Pinpoint the cell where the given text exists, returning its [x, y] midpoint coordinate. 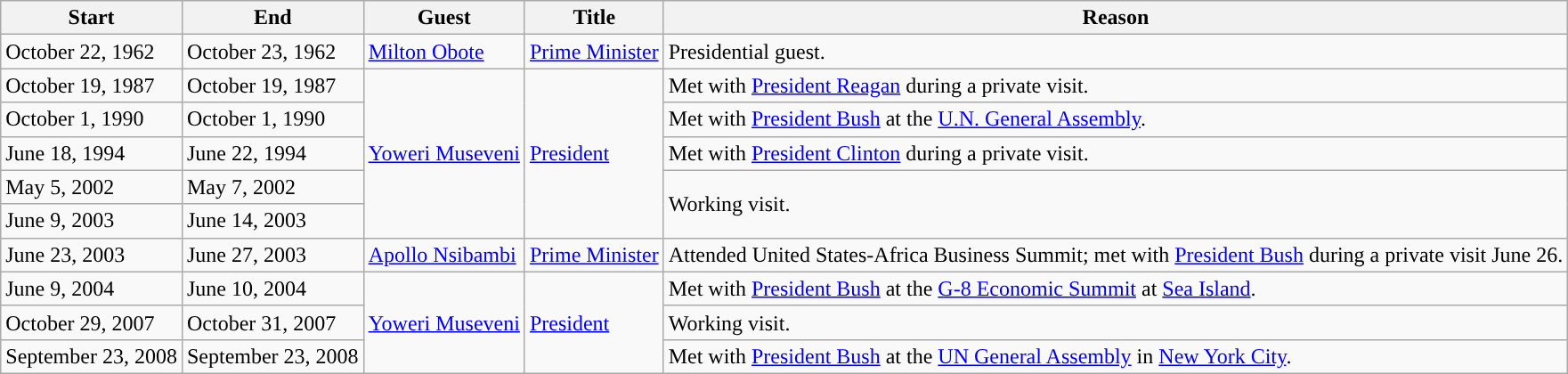
June 9, 2003 [92, 221]
Title [594, 18]
June 9, 2004 [92, 289]
May 7, 2002 [272, 187]
Met with President Bush at the G-8 Economic Summit at Sea Island. [1116, 289]
October 29, 2007 [92, 322]
June 18, 1994 [92, 153]
Apollo Nsibambi [443, 255]
Met with President Reagan during a private visit. [1116, 85]
End [272, 18]
May 5, 2002 [92, 187]
October 31, 2007 [272, 322]
Met with President Bush at the U.N. General Assembly. [1116, 119]
October 22, 1962 [92, 52]
Met with President Bush at the UN General Assembly in New York City. [1116, 356]
Presidential guest. [1116, 52]
Guest [443, 18]
Met with President Clinton during a private visit. [1116, 153]
June 23, 2003 [92, 255]
Attended United States-Africa Business Summit; met with President Bush during a private visit June 26. [1116, 255]
June 22, 1994 [272, 153]
Start [92, 18]
Reason [1116, 18]
Milton Obote [443, 52]
October 23, 1962 [272, 52]
June 27, 2003 [272, 255]
June 14, 2003 [272, 221]
June 10, 2004 [272, 289]
